Return [x, y] of the center of cell containing provided text 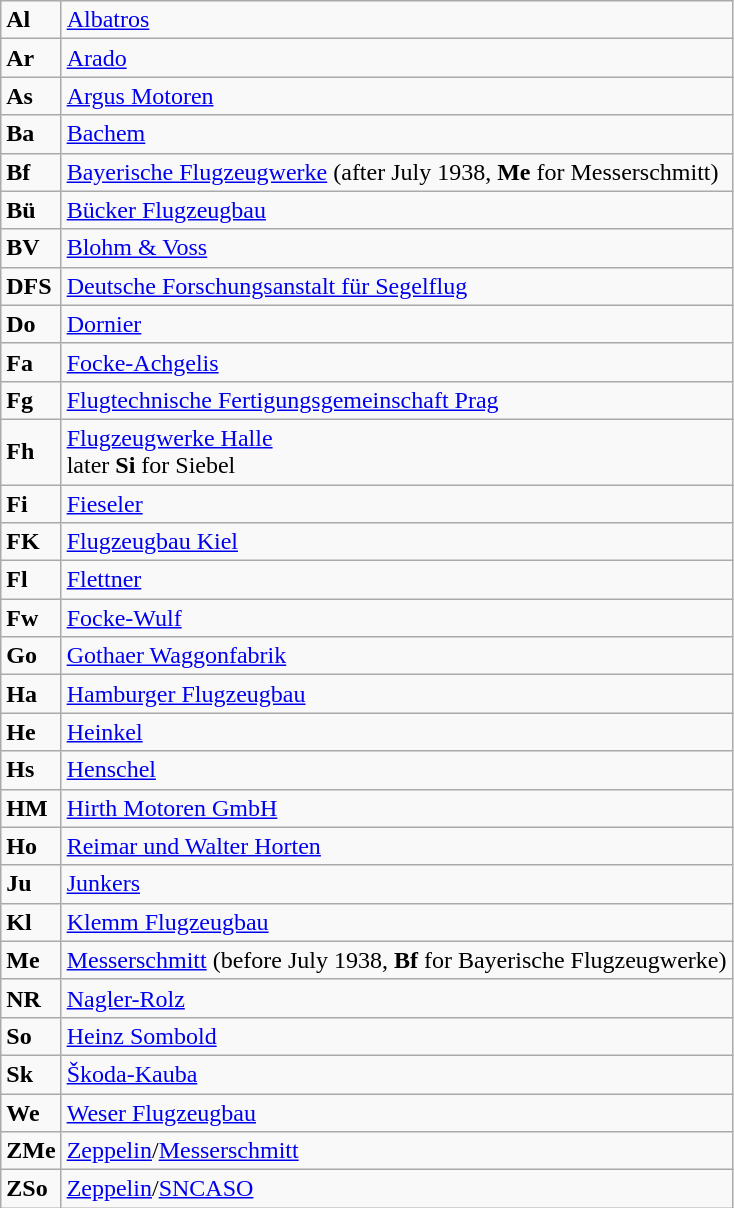
Fa [31, 362]
BV [31, 248]
Focke-Wulf [396, 618]
Me [31, 960]
Blohm & Voss [396, 248]
ZMe [31, 1151]
Škoda-Kauba [396, 1074]
Fl [31, 580]
Heinkel [396, 732]
So [31, 1036]
Fh [31, 452]
Kl [31, 922]
Fg [31, 400]
Albatros [396, 20]
Focke-Achgelis [396, 362]
Go [31, 656]
Flugtechnische Fertigungsgemeinschaft Prag [396, 400]
Ju [31, 884]
Hamburger Flugzeugbau [396, 694]
Flugzeugwerke Halle later Si for Siebel [396, 452]
Bücker Flugzeugbau [396, 210]
Weser Flugzeugbau [396, 1113]
Klemm Flugzeugbau [396, 922]
Bf [31, 172]
We [31, 1113]
Ha [31, 694]
He [31, 732]
Sk [31, 1074]
Flugzeugbau Kiel [396, 542]
FK [31, 542]
Fw [31, 618]
HM [31, 808]
Nagler-Rolz [396, 998]
Henschel [396, 770]
Messerschmitt (before July 1938, Bf for Bayerische Flugzeugwerke) [396, 960]
Junkers [396, 884]
Argus Motoren [396, 96]
Al [31, 20]
Bayerische Flugzeugwerke (after July 1938, Me for Messerschmitt) [396, 172]
Ba [31, 134]
Zeppelin/SNCASO [396, 1189]
Gothaer Waggonfabrik [396, 656]
ZSo [31, 1189]
Dornier [396, 324]
NR [31, 998]
Hs [31, 770]
Bü [31, 210]
Zeppelin/Messerschmitt [396, 1151]
As [31, 96]
Heinz Sombold [396, 1036]
Deutsche Forschungsanstalt für Segelflug [396, 286]
Arado [396, 58]
Ho [31, 846]
Hirth Motoren GmbH [396, 808]
Do [31, 324]
Flettner [396, 580]
Ar [31, 58]
Fi [31, 503]
DFS [31, 286]
Fieseler [396, 503]
Bachem [396, 134]
Reimar und Walter Horten [396, 846]
